Detect which cell encompasses the target text, then output its (x, y) center coordinate. 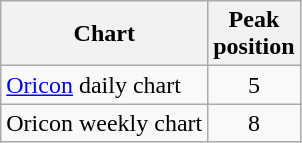
Chart (104, 34)
5 (254, 85)
Peakposition (254, 34)
Oricon weekly chart (104, 123)
Oricon daily chart (104, 85)
8 (254, 123)
